Provide the [x, y] coordinate of the cell's center where the given text is located.  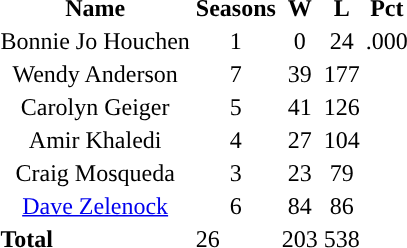
4 [236, 140]
177 [342, 74]
0 [300, 41]
23 [300, 173]
7 [236, 74]
24 [342, 41]
6 [236, 206]
126 [342, 107]
5 [236, 107]
104 [342, 140]
86 [342, 206]
27 [300, 140]
79 [342, 173]
3 [236, 173]
84 [300, 206]
41 [300, 107]
39 [300, 74]
1 [236, 41]
